Locate the cell with the specified text and output its [X, Y] center coordinate. 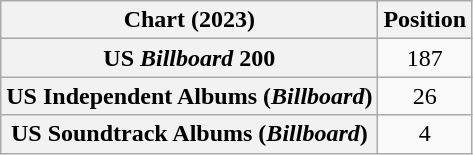
US Billboard 200 [190, 58]
US Soundtrack Albums (Billboard) [190, 134]
Position [425, 20]
Chart (2023) [190, 20]
US Independent Albums (Billboard) [190, 96]
187 [425, 58]
4 [425, 134]
26 [425, 96]
